Determine the [x, y] coordinate at the center of the cell enclosing the given text.  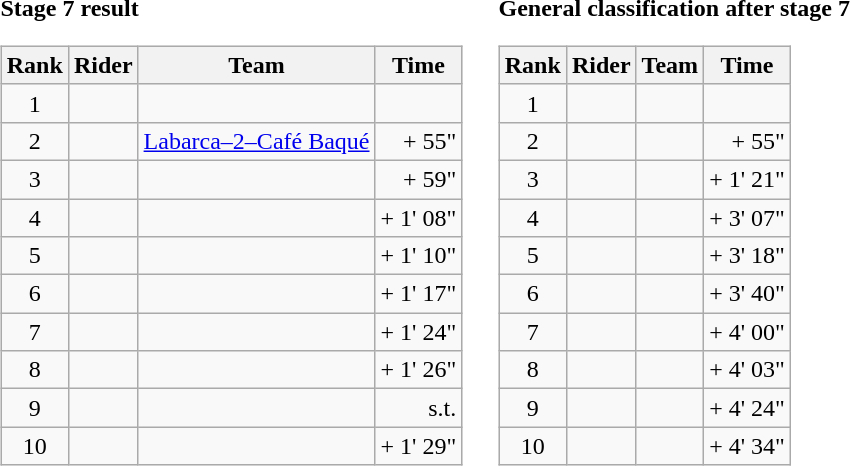
+ 59" [418, 179]
+ 1' 21" [748, 179]
+ 4' 00" [748, 332]
s.t. [418, 408]
+ 1' 08" [418, 217]
+ 3' 40" [748, 294]
+ 4' 34" [748, 446]
+ 1' 29" [418, 446]
+ 4' 03" [748, 370]
+ 1' 26" [418, 370]
Labarca–2–Café Baqué [256, 141]
+ 1' 10" [418, 256]
+ 1' 17" [418, 294]
+ 4' 24" [748, 408]
+ 3' 18" [748, 256]
+ 1' 24" [418, 332]
+ 3' 07" [748, 217]
